Output the (x, y) coordinate of the center of the cell containing the given text.  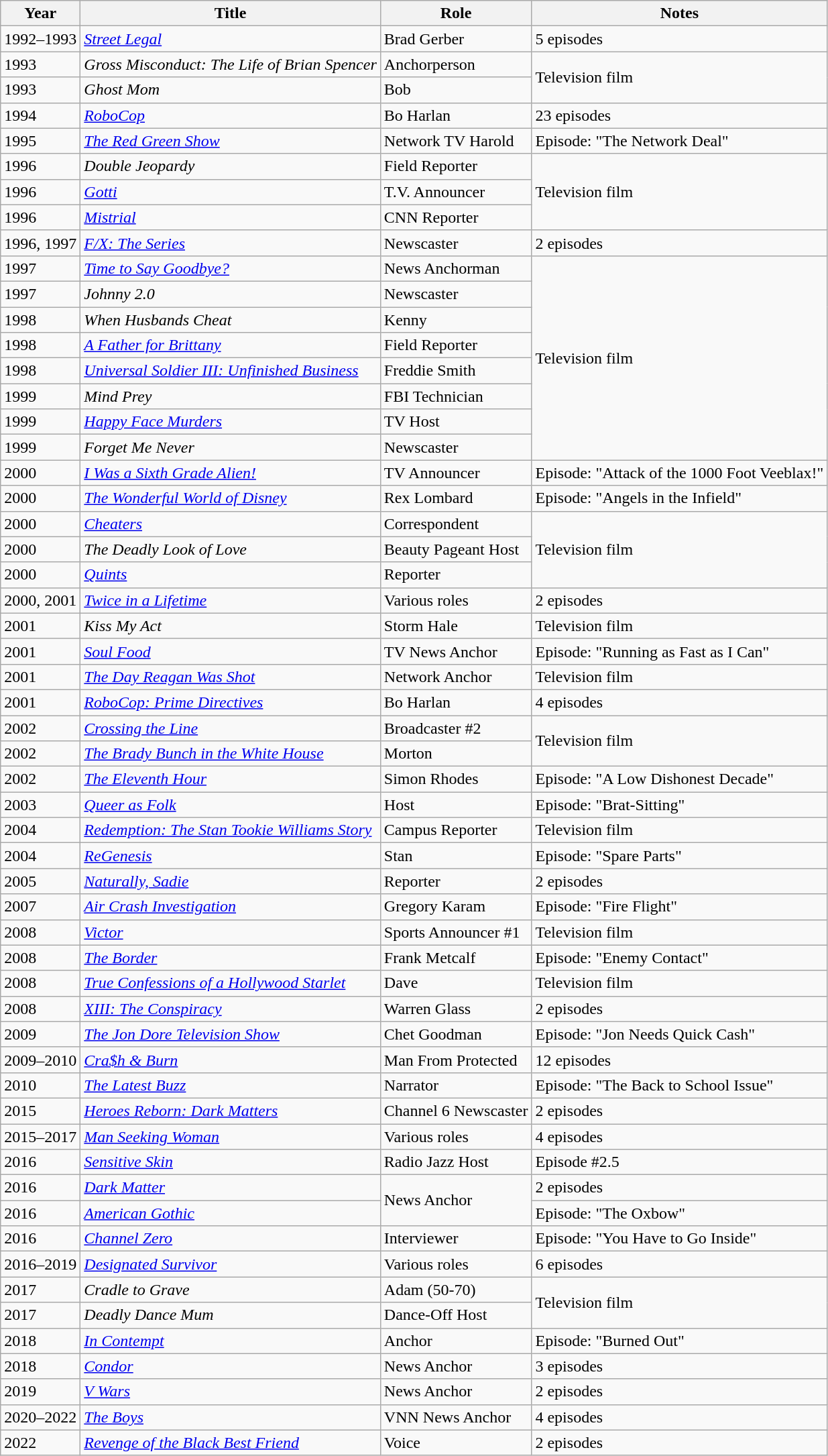
Correspondent (456, 524)
Naturally, Sadie (231, 881)
News Anchorman (456, 268)
When Husbands Cheat (231, 320)
Adam (50-70) (456, 1290)
Episode #2.5 (680, 1162)
5 episodes (680, 39)
Host (456, 805)
Storm Hale (456, 626)
Gross Misconduct: The Life of Brian Spencer (231, 64)
1995 (40, 141)
Twice in a Lifetime (231, 600)
Air Crash Investigation (231, 907)
2020–2022 (40, 1417)
2019 (40, 1392)
TV News Anchor (456, 651)
12 episodes (680, 1060)
Beauty Pageant Host (456, 549)
Voice (456, 1443)
Gotti (231, 192)
Forget Me Never (231, 447)
2009 (40, 1034)
Morton (456, 754)
V Wars (231, 1392)
Sports Announcer #1 (456, 932)
Episode: "The Network Deal" (680, 141)
Year (40, 13)
2007 (40, 907)
Anchorperson (456, 64)
Cra$h & Burn (231, 1060)
Simon Rhodes (456, 779)
Dave (456, 983)
Man Seeking Woman (231, 1137)
6 episodes (680, 1264)
Episode: "Fire Flight" (680, 907)
Notes (680, 13)
Redemption: The Stan Tookie Williams Story (231, 830)
2016–2019 (40, 1264)
Johnny 2.0 (231, 294)
RoboCop: Prime Directives (231, 702)
Condor (231, 1366)
Episode: "The Back to School Issue" (680, 1085)
RoboCop (231, 115)
Revenge of the Black Best Friend (231, 1443)
Episode: "Angels in the Infield" (680, 498)
Designated Survivor (231, 1264)
Man From Protected (456, 1060)
Ghost Mom (231, 90)
Street Legal (231, 39)
Chet Goodman (456, 1034)
Dance-Off Host (456, 1315)
The Border (231, 958)
F/X: The Series (231, 243)
The Eleventh Hour (231, 779)
1992–1993 (40, 39)
CNN Reporter (456, 217)
Interviewer (456, 1239)
Episode: "You Have to Go Inside" (680, 1239)
Mind Prey (231, 396)
Title (231, 13)
ReGenesis (231, 856)
The Jon Dore Television Show (231, 1034)
Frank Metcalf (456, 958)
1996, 1997 (40, 243)
2015 (40, 1111)
Soul Food (231, 651)
Brad Gerber (456, 39)
Channel Zero (231, 1239)
Episode: "Attack of the 1000 Foot Veeblax!" (680, 473)
2005 (40, 881)
Role (456, 13)
Episode: "A Low Dishonest Decade" (680, 779)
T.V. Announcer (456, 192)
The Brady Bunch in the White House (231, 754)
Warren Glass (456, 1009)
Episode: "The Oxbow" (680, 1213)
The Deadly Look of Love (231, 549)
Episode: "Spare Parts" (680, 856)
2010 (40, 1085)
Universal Soldier III: Unfinished Business (231, 371)
Episode: "Jon Needs Quick Cash" (680, 1034)
The Red Green Show (231, 141)
Deadly Dance Mum (231, 1315)
Stan (456, 856)
Freddie Smith (456, 371)
The Boys (231, 1417)
The Day Reagan Was Shot (231, 677)
True Confessions of a Hollywood Starlet (231, 983)
Queer as Folk (231, 805)
Radio Jazz Host (456, 1162)
Time to Say Goodbye? (231, 268)
Sensitive Skin (231, 1162)
2000, 2001 (40, 600)
Channel 6 Newscaster (456, 1111)
Episode: "Running as Fast as I Can" (680, 651)
Cheaters (231, 524)
Episode: "Enemy Contact" (680, 958)
Victor (231, 932)
Broadcaster #2 (456, 728)
TV Host (456, 422)
In Contempt (231, 1341)
Dark Matter (231, 1188)
Network Anchor (456, 677)
VNN News Anchor (456, 1417)
Kenny (456, 320)
Bob (456, 90)
2003 (40, 805)
Cradle to Grave (231, 1290)
The Latest Buzz (231, 1085)
American Gothic (231, 1213)
Network TV Harold (456, 141)
2009–2010 (40, 1060)
Double Jeopardy (231, 166)
Episode: "Burned Out" (680, 1341)
1994 (40, 115)
Heroes Reborn: Dark Matters (231, 1111)
3 episodes (680, 1366)
I Was a Sixth Grade Alien! (231, 473)
Quints (231, 575)
Rex Lombard (456, 498)
Campus Reporter (456, 830)
Crossing the Line (231, 728)
23 episodes (680, 115)
FBI Technician (456, 396)
The Wonderful World of Disney (231, 498)
Gregory Karam (456, 907)
TV Announcer (456, 473)
2015–2017 (40, 1137)
Happy Face Murders (231, 422)
XIII: The Conspiracy (231, 1009)
Narrator (456, 1085)
2022 (40, 1443)
A Father for Brittany (231, 345)
Kiss My Act (231, 626)
Episode: "Brat-Sitting" (680, 805)
Mistrial (231, 217)
Anchor (456, 1341)
